For the text-containing cell, return its midpoint in [X, Y] coordinate format. 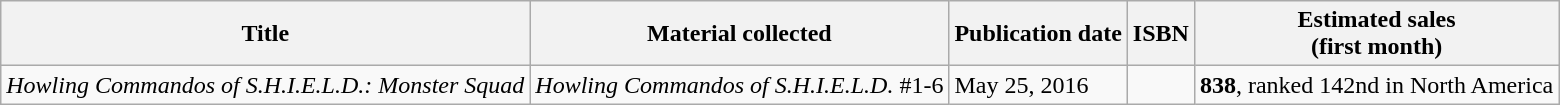
Howling Commandos of S.H.I.E.L.D.: Monster Squad [266, 85]
Publication date [1038, 34]
838, ranked 142nd in North America [1376, 85]
Title [266, 34]
ISBN [1160, 34]
Material collected [740, 34]
Howling Commandos of S.H.I.E.L.D. #1-6 [740, 85]
Estimated sales(first month) [1376, 34]
May 25, 2016 [1038, 85]
